Output the (X, Y) coordinate of the center of the cell containing the given text.  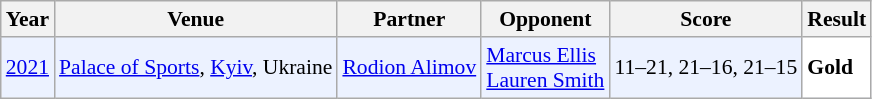
Score (706, 19)
Gold (836, 68)
2021 (28, 68)
Result (836, 19)
Rodion Alimov (409, 68)
Venue (196, 19)
Marcus Ellis Lauren Smith (545, 68)
Opponent (545, 19)
11–21, 21–16, 21–15 (706, 68)
Year (28, 19)
Palace of Sports, Kyiv, Ukraine (196, 68)
Partner (409, 19)
